Search for the cell housing the specified text and yield its [X, Y] center coordinate. 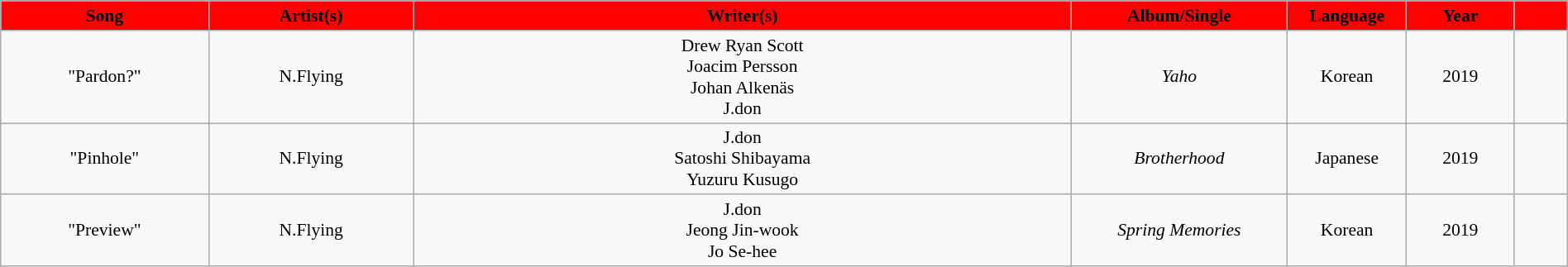
Album/Single [1179, 16]
Year [1460, 16]
"Preview" [104, 230]
J.don Jeong Jin-wook Jo Se-hee [743, 230]
J.don Satoshi Shibayama Yuzuru Kusugo [743, 159]
Song [104, 16]
Brotherhood [1179, 159]
"Pinhole" [104, 159]
Writer(s) [743, 16]
Yaho [1179, 76]
Artist(s) [311, 16]
Japanese [1347, 159]
Language [1347, 16]
Drew Ryan Scott Joacim Persson Johan Alkenäs J.don [743, 76]
Spring Memories [1179, 230]
"Pardon?" [104, 76]
